Return [X, Y] of the center of cell containing provided text 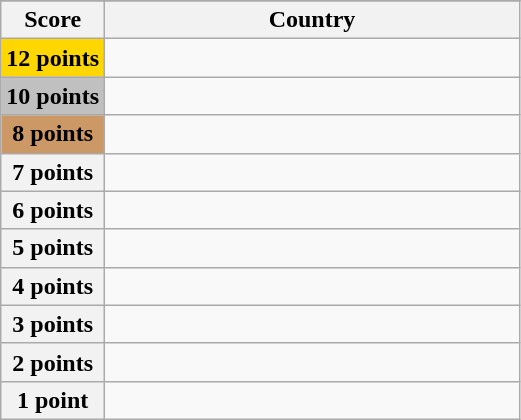
3 points [53, 324]
8 points [53, 134]
12 points [53, 58]
2 points [53, 362]
7 points [53, 172]
4 points [53, 286]
5 points [53, 248]
1 point [53, 400]
Score [53, 20]
6 points [53, 210]
10 points [53, 96]
Country [312, 20]
